Pinpoint the cell where the given text exists, returning its (X, Y) midpoint coordinate. 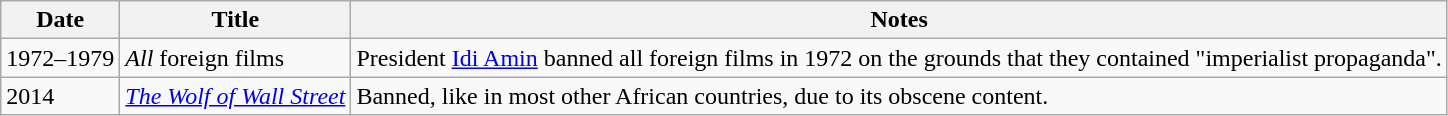
2014 (60, 96)
All foreign films (236, 58)
The Wolf of Wall Street (236, 96)
Banned, like in most other African countries, due to its obscene content. (899, 96)
Date (60, 20)
Notes (899, 20)
1972–1979 (60, 58)
Title (236, 20)
President Idi Amin banned all foreign films in 1972 on the grounds that they contained "imperialist propaganda". (899, 58)
